Provide the [x, y] coordinate of the cell's center where the given text is located.  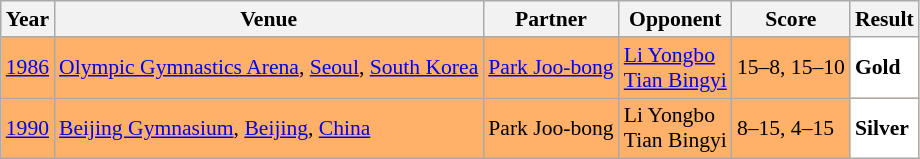
Beijing Gymnasium, Beijing, China [268, 128]
Gold [884, 68]
Venue [268, 19]
1990 [28, 128]
Score [791, 19]
1986 [28, 68]
Silver [884, 128]
Opponent [676, 19]
Result [884, 19]
15–8, 15–10 [791, 68]
Year [28, 19]
8–15, 4–15 [791, 128]
Olympic Gymnastics Arena, Seoul, South Korea [268, 68]
Partner [550, 19]
